Identify which cell holds the provided text, then report its (X, Y) central coordinate. 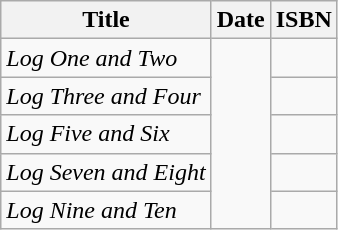
Title (106, 20)
Log Five and Six (106, 134)
Log Nine and Ten (106, 210)
Date (240, 20)
Log Seven and Eight (106, 172)
ISBN (304, 20)
Log Three and Four (106, 96)
Log One and Two (106, 58)
